For the text-containing cell, return its midpoint in [x, y] coordinate format. 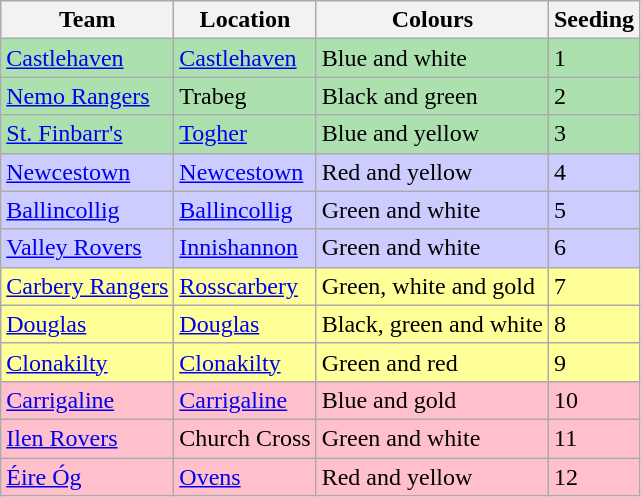
Togher [245, 134]
8 [594, 324]
2 [594, 96]
Black, green and white [432, 324]
Blue and yellow [432, 134]
Blue and white [432, 58]
Team [88, 20]
Ilen Rovers [88, 438]
Colours [432, 20]
Green and red [432, 362]
5 [594, 210]
Carbery Rangers [88, 286]
Nemo Rangers [88, 96]
10 [594, 400]
Éire Óg [88, 477]
Valley Rovers [88, 248]
Rosscarbery [245, 286]
St. Finbarr's [88, 134]
3 [594, 134]
11 [594, 438]
Blue and gold [432, 400]
7 [594, 286]
1 [594, 58]
4 [594, 172]
Location [245, 20]
6 [594, 248]
Trabeg [245, 96]
Ovens [245, 477]
Black and green [432, 96]
12 [594, 477]
Innishannon [245, 248]
Green, white and gold [432, 286]
Seeding [594, 20]
9 [594, 362]
Church Cross [245, 438]
